Detect which cell encompasses the target text, then output its (x, y) center coordinate. 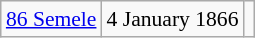
86 Semele (52, 19)
4 January 1866 (173, 19)
